Identify which cell holds the provided text, then report its (X, Y) central coordinate. 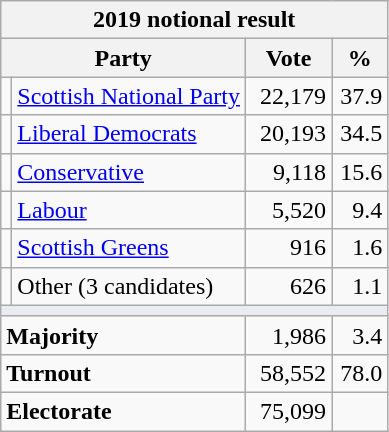
2019 notional result (194, 20)
9,118 (289, 172)
34.5 (360, 134)
Liberal Democrats (129, 134)
15.6 (360, 172)
37.9 (360, 96)
Vote (289, 58)
20,193 (289, 134)
1.6 (360, 248)
Scottish National Party (129, 96)
3.4 (360, 335)
75,099 (289, 411)
916 (289, 248)
22,179 (289, 96)
Other (3 candidates) (129, 286)
Conservative (129, 172)
Labour (129, 210)
1,986 (289, 335)
% (360, 58)
626 (289, 286)
Majority (124, 335)
Electorate (124, 411)
Party (124, 58)
Turnout (124, 373)
58,552 (289, 373)
Scottish Greens (129, 248)
9.4 (360, 210)
5,520 (289, 210)
78.0 (360, 373)
1.1 (360, 286)
